Identify which cell holds the provided text, then report its (x, y) central coordinate. 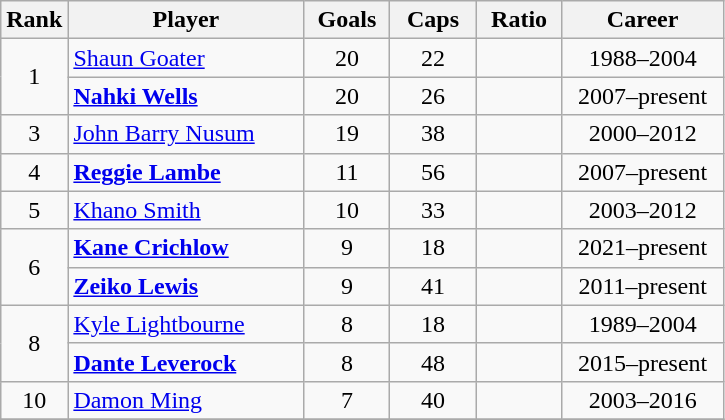
33 (433, 210)
5 (34, 210)
Shaun Goater (186, 58)
Career (642, 20)
Caps (433, 20)
2021–present (642, 248)
Reggie Lambe (186, 172)
38 (433, 134)
1988–2004 (642, 58)
1989–2004 (642, 324)
22 (433, 58)
2003–2016 (642, 400)
2011–present (642, 286)
Damon Ming (186, 400)
41 (433, 286)
Rank (34, 20)
7 (347, 400)
Player (186, 20)
2015–present (642, 362)
Dante Leverock (186, 362)
Goals (347, 20)
1 (34, 77)
John Barry Nusum (186, 134)
56 (433, 172)
Kane Crichlow (186, 248)
48 (433, 362)
26 (433, 96)
11 (347, 172)
Khano Smith (186, 210)
Zeiko Lewis (186, 286)
2000–2012 (642, 134)
19 (347, 134)
Ratio (519, 20)
Nahki Wells (186, 96)
Kyle Lightbourne (186, 324)
2003–2012 (642, 210)
3 (34, 134)
6 (34, 267)
40 (433, 400)
4 (34, 172)
